From the cell containing the given text, extract its center point as (X, Y) coordinate. 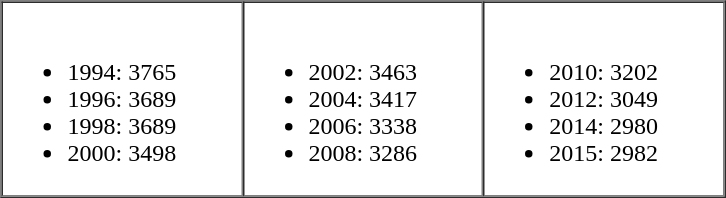
2010: 32022012: 30492014: 29802015: 2982 (604, 100)
2002: 34632004: 34172006: 33382008: 3286 (362, 100)
1994: 37651996: 36891998: 36892000: 3498 (122, 100)
